Output the (x, y) coordinate of the center of the cell containing the given text.  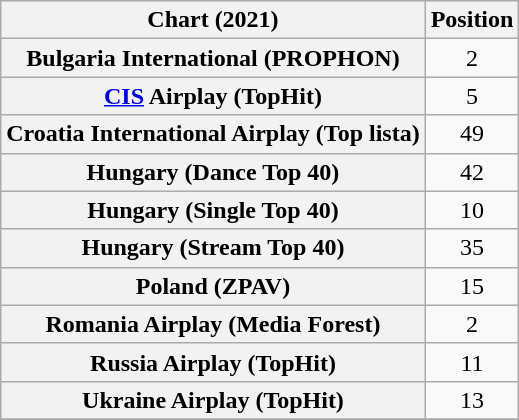
CIS Airplay (TopHit) (213, 96)
11 (472, 362)
Ukraine Airplay (TopHit) (213, 400)
Position (472, 20)
Croatia International Airplay (Top lista) (213, 134)
13 (472, 400)
10 (472, 210)
Hungary (Stream Top 40) (213, 248)
Romania Airplay (Media Forest) (213, 324)
35 (472, 248)
Bulgaria International (PROPHON) (213, 58)
Russia Airplay (TopHit) (213, 362)
42 (472, 172)
Chart (2021) (213, 20)
Poland (ZPAV) (213, 286)
5 (472, 96)
Hungary (Single Top 40) (213, 210)
49 (472, 134)
Hungary (Dance Top 40) (213, 172)
15 (472, 286)
